Return the (X, Y) coordinate for the center point of the cell that contains the specified text.  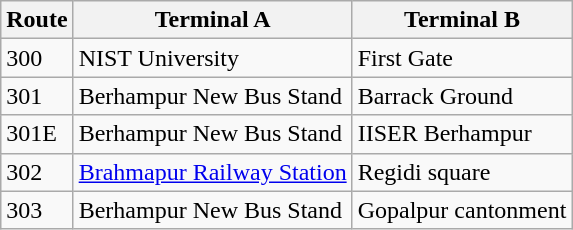
Barrack Ground (462, 96)
303 (37, 210)
301E (37, 134)
NIST University (212, 58)
Brahmapur Railway Station (212, 172)
First Gate (462, 58)
300 (37, 58)
301 (37, 96)
302 (37, 172)
Terminal B (462, 20)
Terminal A (212, 20)
Gopalpur cantonment (462, 210)
Route (37, 20)
IISER Berhampur (462, 134)
Regidi square (462, 172)
